Identify which cell holds the provided text, then report its [x, y] central coordinate. 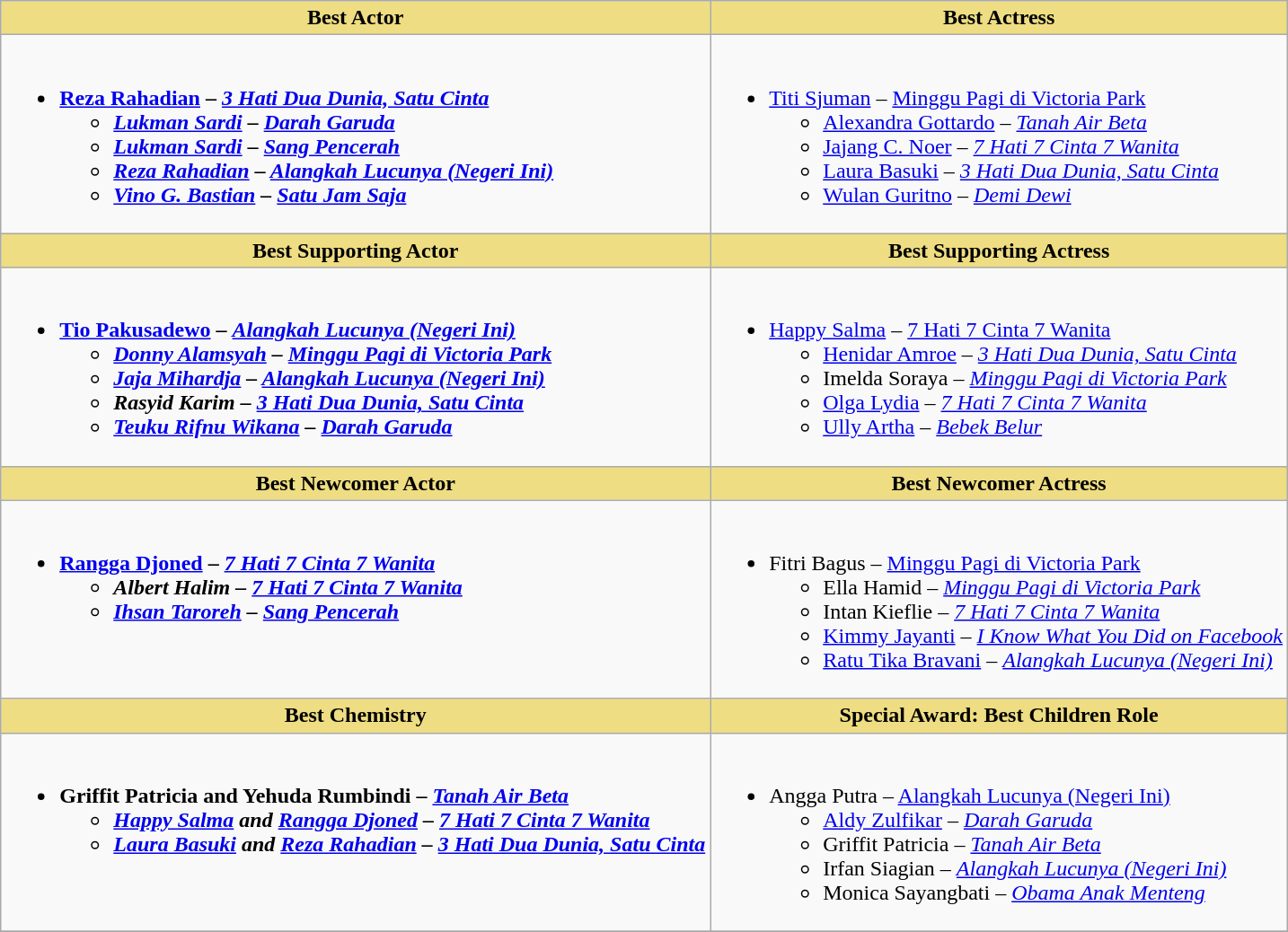
Best Supporting Actress [999, 251]
Special Award: Best Children Role [999, 716]
Best Newcomer Actor [356, 483]
Rangga Djoned – 7 Hati 7 Cinta 7 WanitaAlbert Halim – 7 Hati 7 Cinta 7 WanitaIhsan Taroreh – Sang Pencerah [356, 600]
Best Newcomer Actress [999, 483]
Best Supporting Actor [356, 251]
Best Actor [356, 18]
Best Actress [999, 18]
Best Chemistry [356, 716]
